Return the [X, Y] coordinate for the center point of the cell that contains the specified text.  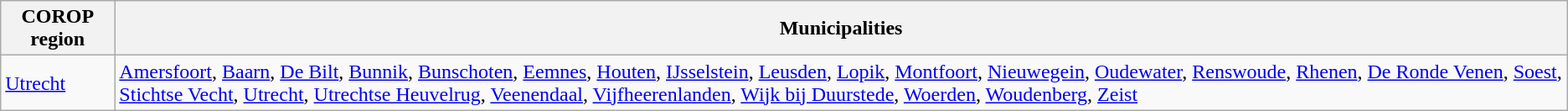
Utrecht [58, 82]
Municipalities [841, 29]
COROP region [58, 29]
